Return [X, Y] of the center of cell containing provided text 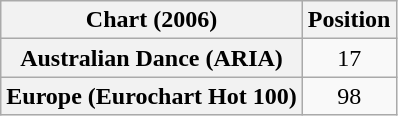
Australian Dance (ARIA) [152, 58]
98 [349, 96]
Chart (2006) [152, 20]
Position [349, 20]
Europe (Eurochart Hot 100) [152, 96]
17 [349, 58]
